Locate the cell with the specified text and output its [x, y] center coordinate. 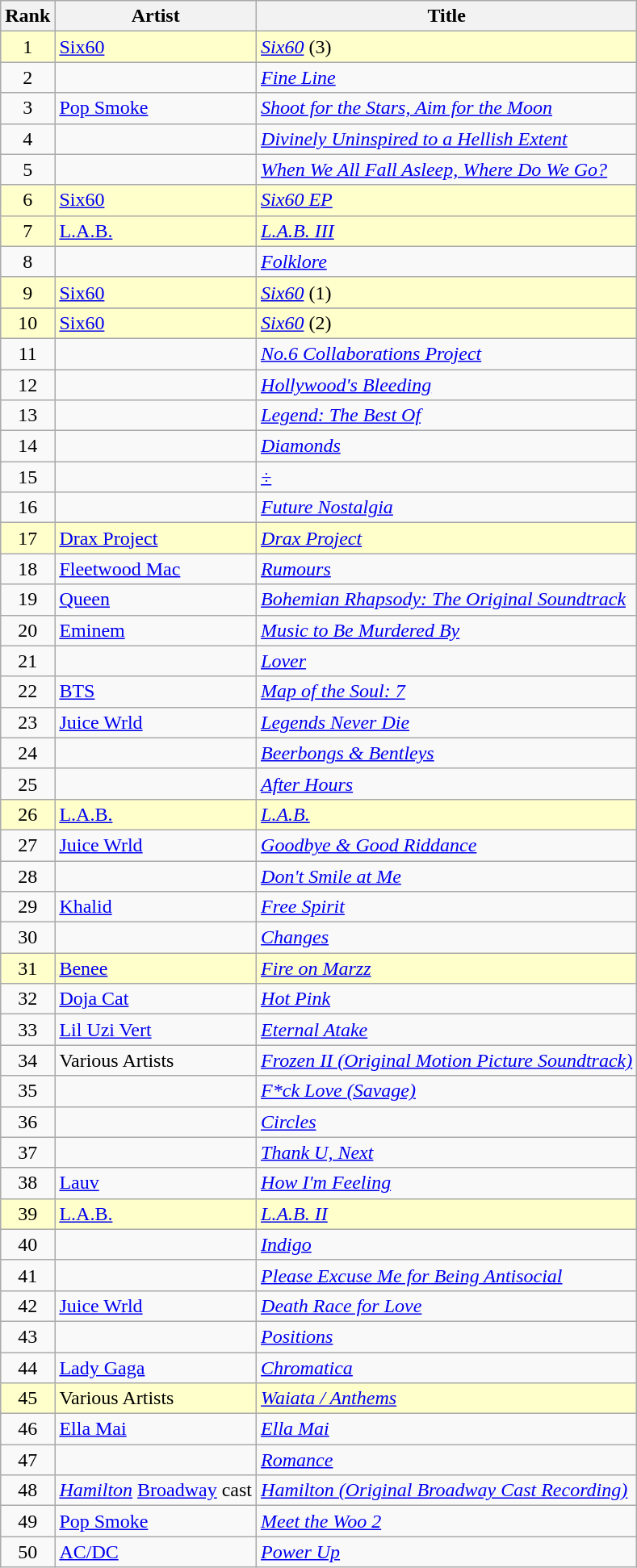
Beerbongs & Bentleys [447, 753]
28 [27, 876]
Six60 EP [447, 200]
23 [27, 722]
When We All Fall Asleep, Where Do We Go? [447, 169]
49 [27, 1521]
31 [27, 968]
Hot Pink [447, 999]
48 [27, 1491]
Hamilton Broadway cast [156, 1491]
Chromatica [447, 1368]
Map of the Soul: 7 [447, 692]
Doja Cat [156, 999]
Power Up [447, 1552]
Eminem [156, 630]
42 [27, 1306]
4 [27, 139]
44 [27, 1368]
38 [27, 1183]
14 [27, 446]
Six60 (3) [447, 47]
Thank U, Next [447, 1152]
22 [27, 692]
24 [27, 753]
20 [27, 630]
1 [27, 47]
BTS [156, 692]
After Hours [447, 784]
Music to Be Murdered By [447, 630]
Goodbye & Good Riddance [447, 845]
L.A.B. II [447, 1214]
9 [27, 292]
Don't Smile at Me [447, 876]
Meet the Woo 2 [447, 1521]
Six60 (2) [447, 323]
27 [27, 845]
Death Race for Love [447, 1306]
3 [27, 108]
21 [27, 661]
Circles [447, 1122]
5 [27, 169]
32 [27, 999]
Fine Line [447, 77]
40 [27, 1244]
29 [27, 907]
How I'm Feeling [447, 1183]
F*ck Love (Savage) [447, 1091]
19 [27, 600]
No.6 Collaborations Project [447, 353]
Khalid [156, 907]
34 [27, 1060]
Hamilton (Original Broadway Cast Recording) [447, 1491]
Lover [447, 661]
Legends Never Die [447, 722]
Eternal Atake [447, 1030]
Title [447, 16]
Diamonds [447, 446]
Lady Gaga [156, 1368]
Fleetwood Mac [156, 569]
Rank [27, 16]
13 [27, 416]
Changes [447, 938]
11 [27, 353]
6 [27, 200]
Rumours [447, 569]
30 [27, 938]
Shoot for the Stars, Aim for the Moon [447, 108]
8 [27, 261]
Frozen II (Original Motion Picture Soundtrack) [447, 1060]
÷ [447, 477]
26 [27, 814]
Benee [156, 968]
36 [27, 1122]
Positions [447, 1336]
Lauv [156, 1183]
50 [27, 1552]
43 [27, 1336]
47 [27, 1460]
35 [27, 1091]
7 [27, 231]
17 [27, 538]
Waiata / Anthems [447, 1399]
Bohemian Rhapsody: The Original Soundtrack [447, 600]
Six60 (1) [447, 292]
10 [27, 323]
2 [27, 77]
Future Nostalgia [447, 508]
Folklore [447, 261]
Artist [156, 16]
AC/DC [156, 1552]
15 [27, 477]
16 [27, 508]
41 [27, 1275]
46 [27, 1429]
Legend: The Best Of [447, 416]
Please Excuse Me for Being Antisocial [447, 1275]
Fire on Marzz [447, 968]
Lil Uzi Vert [156, 1030]
18 [27, 569]
Divinely Uninspired to a Hellish Extent [447, 139]
25 [27, 784]
37 [27, 1152]
Queen [156, 600]
12 [27, 385]
Indigo [447, 1244]
Romance [447, 1460]
Hollywood's Bleeding [447, 385]
39 [27, 1214]
L.A.B. III [447, 231]
33 [27, 1030]
45 [27, 1399]
Free Spirit [447, 907]
